For the text-containing cell, return its midpoint in [x, y] coordinate format. 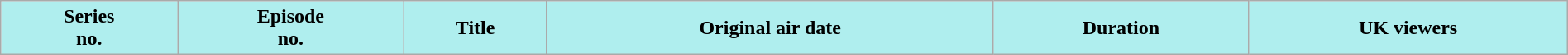
Seriesno. [89, 28]
Title [475, 28]
Episodeno. [291, 28]
UK viewers [1408, 28]
Original air date [770, 28]
Duration [1121, 28]
